Provide the [X, Y] coordinate of the cell's center where the given text is located.  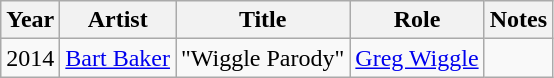
Greg Wiggle [417, 58]
Bart Baker [118, 58]
"Wiggle Parody" [263, 58]
Artist [118, 20]
Year [30, 20]
Title [263, 20]
Role [417, 20]
2014 [30, 58]
Notes [518, 20]
